Identify which cell holds the provided text, then report its [x, y] central coordinate. 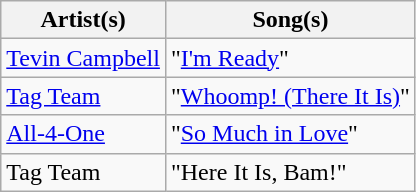
"I'm Ready" [290, 58]
"Whoomp! (There It Is)" [290, 96]
Song(s) [290, 20]
"So Much in Love" [290, 134]
Tevin Campbell [84, 58]
All-4-One [84, 134]
"Here It Is, Bam!" [290, 172]
Artist(s) [84, 20]
